For the text-containing cell, return its midpoint in [X, Y] coordinate format. 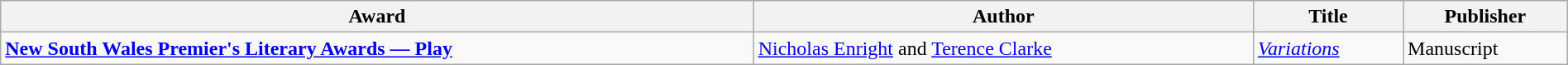
Award [377, 17]
Variations [1328, 48]
Publisher [1485, 17]
Manuscript [1485, 48]
Nicholas Enright and Terence Clarke [1003, 48]
New South Wales Premier's Literary Awards — Play [377, 48]
Title [1328, 17]
Author [1003, 17]
